Provide the [x, y] coordinate of the cell's center where the given text is located.  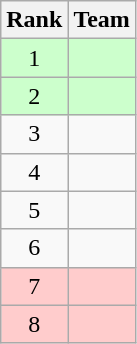
7 [34, 286]
2 [34, 96]
6 [34, 248]
8 [34, 324]
3 [34, 134]
1 [34, 58]
5 [34, 210]
Rank [34, 20]
4 [34, 172]
Team [102, 20]
